For the text-containing cell, return its midpoint in (X, Y) coordinate format. 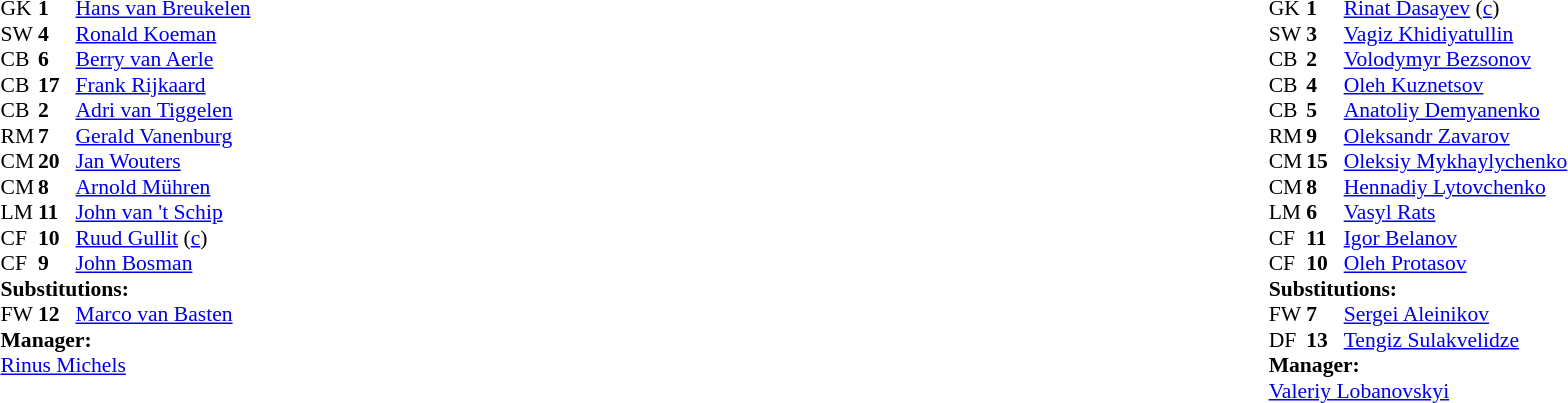
Vasyl Rats (1456, 213)
Frank Rijkaard (164, 85)
Berry van Aerle (164, 59)
12 (57, 315)
John Bosman (164, 263)
Arnold Mühren (164, 187)
Marco van Basten (164, 315)
Oleksiy Mykhaylychenko (1456, 161)
15 (1325, 161)
Oleh Kuznetsov (1456, 85)
Vagiz Khidiyatullin (1456, 34)
Sergei Aleinikov (1456, 315)
Anatoliy Demyanenko (1456, 111)
Igor Belanov (1456, 238)
Volodymyr Bezsonov (1456, 59)
5 (1325, 111)
Tengiz Sulakvelidze (1456, 340)
DF (1288, 340)
Jan Wouters (164, 161)
13 (1325, 340)
Gerald Vanenburg (164, 136)
Oleksandr Zavarov (1456, 136)
Oleh Protasov (1456, 263)
Adri van Tiggelen (164, 111)
Ronald Koeman (164, 34)
Hennadiy Lytovchenko (1456, 187)
17 (57, 85)
20 (57, 161)
Rinus Michels (125, 365)
Ruud Gullit (c) (164, 238)
3 (1325, 34)
John van 't Schip (164, 213)
